Return (x, y) of the center of cell containing provided text 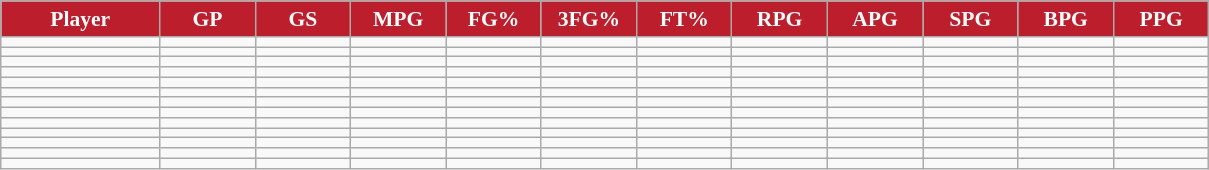
MPG (398, 19)
GS (302, 19)
APG (874, 19)
FG% (494, 19)
RPG (780, 19)
FT% (684, 19)
3FG% (588, 19)
Player (80, 19)
SPG (970, 19)
GP (208, 19)
BPG (1066, 19)
PPG (1161, 19)
